Return [x, y] of the center of cell containing provided text 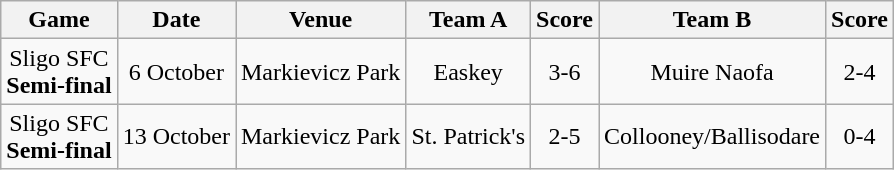
Game [59, 20]
13 October [176, 136]
2-5 [565, 136]
St. Patrick's [468, 136]
Team A [468, 20]
6 October [176, 72]
Venue [321, 20]
Easkey [468, 72]
Muire Naofa [712, 72]
0-4 [860, 136]
Date [176, 20]
3-6 [565, 72]
Collooney/Ballisodare [712, 136]
Team B [712, 20]
2-4 [860, 72]
